For the text-containing cell, return its midpoint in (x, y) coordinate format. 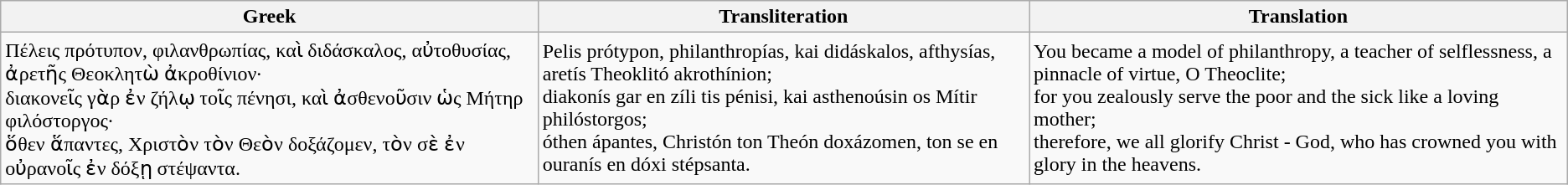
Translation (1298, 17)
Greek (270, 17)
Transliteration (783, 17)
